Find where the given text appears and provide that cell's center as (X, Y) coordinate. 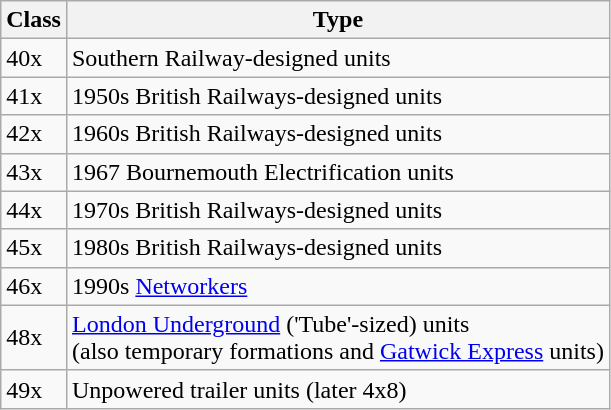
40x (34, 58)
1970s British Railways-designed units (338, 210)
1950s British Railways-designed units (338, 96)
49x (34, 389)
1967 Bournemouth Electrification units (338, 172)
Class (34, 20)
41x (34, 96)
48x (34, 338)
43x (34, 172)
Type (338, 20)
Unpowered trailer units (later 4x8) (338, 389)
1960s British Railways-designed units (338, 134)
Southern Railway-designed units (338, 58)
1980s British Railways-designed units (338, 248)
46x (34, 286)
44x (34, 210)
45x (34, 248)
1990s Networkers (338, 286)
London Underground ('Tube'-sized) units (also temporary formations and Gatwick Express units) (338, 338)
42x (34, 134)
